Scan for the cell matching the given text and deliver its (x, y) coordinate at center. 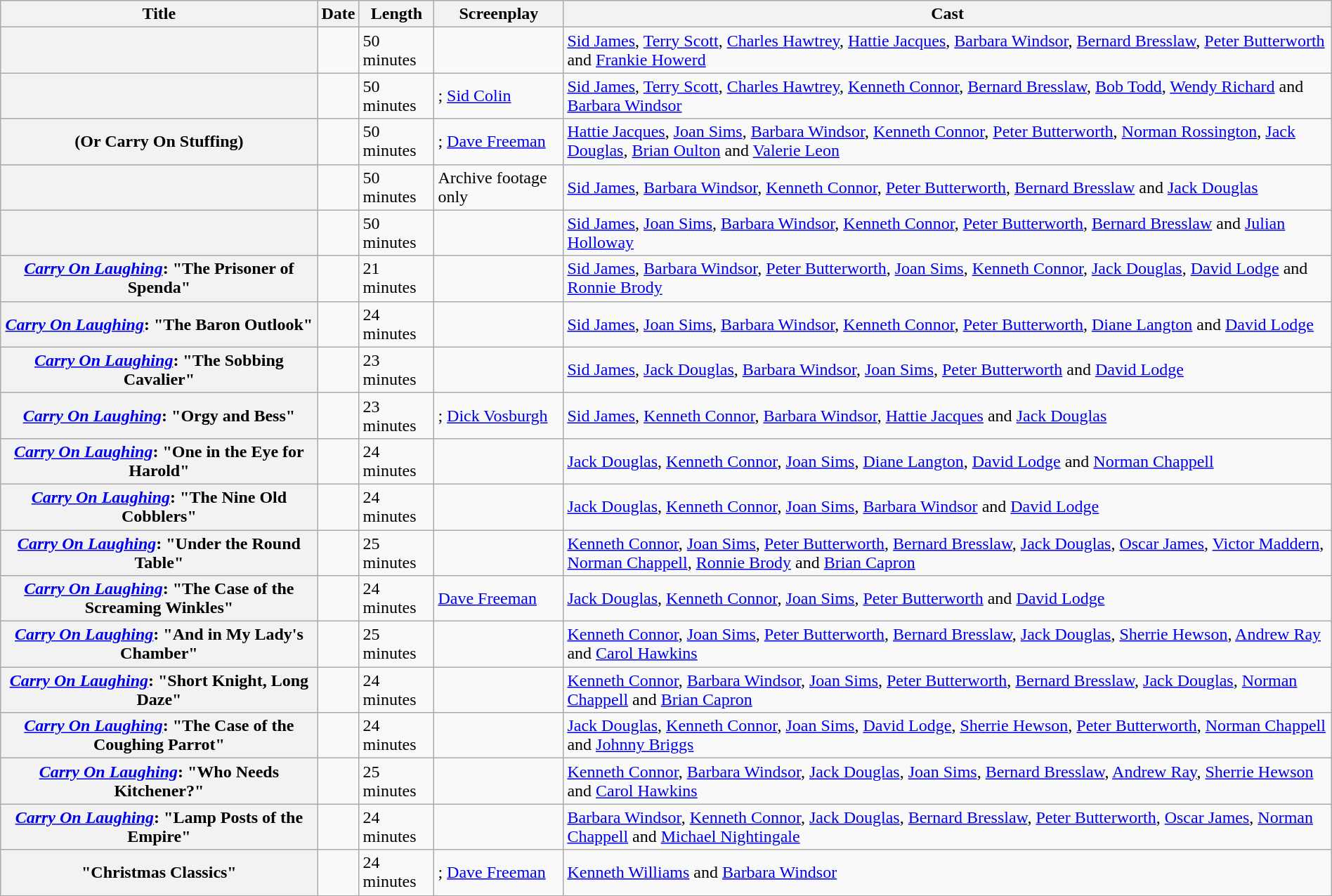
Cast (947, 14)
Jack Douglas, Kenneth Connor, Joan Sims, Peter Butterworth and David Lodge (947, 598)
Sid James, Barbara Windsor, Kenneth Connor, Peter Butterworth, Bernard Bresslaw and Jack Douglas (947, 187)
Carry On Laughing: "The Prisoner of Spenda" (159, 278)
Screenplay (499, 14)
Kenneth Connor, Barbara Windsor, Jack Douglas, Joan Sims, Bernard Bresslaw, Andrew Ray, Sherrie Hewson and Carol Hawkins (947, 781)
21 minutes (396, 278)
Carry On Laughing: "The Sobbing Cavalier" (159, 369)
; Dick Vosburgh (499, 416)
Sid James, Joan Sims, Barbara Windsor, Kenneth Connor, Peter Butterworth, Bernard Bresslaw and Julian Holloway (947, 233)
Carry On Laughing: "One in the Eye for Harold" (159, 461)
Hattie Jacques, Joan Sims, Barbara Windsor, Kenneth Connor, Peter Butterworth, Norman Rossington, Jack Douglas, Brian Oulton and Valerie Leon (947, 142)
(Or Carry On Stuffing) (159, 142)
"Christmas Classics" (159, 872)
Carry On Laughing: "Under the Round Table" (159, 552)
Carry On Laughing: "And in My Lady's Chamber" (159, 645)
Sid James, Kenneth Connor, Barbara Windsor, Hattie Jacques and Jack Douglas (947, 416)
Carry On Laughing: "Who Needs Kitchener?" (159, 781)
Sid James, Barbara Windsor, Peter Butterworth, Joan Sims, Kenneth Connor, Jack Douglas, David Lodge and Ronnie Brody (947, 278)
Sid James, Jack Douglas, Barbara Windsor, Joan Sims, Peter Butterworth and David Lodge (947, 369)
Dave Freeman (499, 598)
Jack Douglas, Kenneth Connor, Joan Sims, David Lodge, Sherrie Hewson, Peter Butterworth, Norman Chappell and Johnny Briggs (947, 736)
Sid James, Terry Scott, Charles Hawtrey, Hattie Jacques, Barbara Windsor, Bernard Bresslaw, Peter Butterworth and Frankie Howerd (947, 51)
Sid James, Joan Sims, Barbara Windsor, Kenneth Connor, Peter Butterworth, Diane Langton and David Lodge (947, 324)
Kenneth Connor, Barbara Windsor, Joan Sims, Peter Butterworth, Bernard Bresslaw, Jack Douglas, Norman Chappell and Brian Capron (947, 690)
Barbara Windsor, Kenneth Connor, Jack Douglas, Bernard Bresslaw, Peter Butterworth, Oscar James, Norman Chappell and Michael Nightingale (947, 827)
Sid James, Terry Scott, Charles Hawtrey, Kenneth Connor, Bernard Bresslaw, Bob Todd, Wendy Richard and Barbara Windsor (947, 95)
Jack Douglas, Kenneth Connor, Joan Sims, Barbara Windsor and David Lodge (947, 507)
; Sid Colin (499, 95)
Length (396, 14)
Carry On Laughing: "Short Knight, Long Daze" (159, 690)
Kenneth Williams and Barbara Windsor (947, 872)
Carry On Laughing: "The Case of the Screaming Winkles" (159, 598)
Kenneth Connor, Joan Sims, Peter Butterworth, Bernard Bresslaw, Jack Douglas, Sherrie Hewson, Andrew Ray and Carol Hawkins (947, 645)
Carry On Laughing: "The Case of the Coughing Parrot" (159, 736)
Date (339, 14)
Jack Douglas, Kenneth Connor, Joan Sims, Diane Langton, David Lodge and Norman Chappell (947, 461)
Archive footage only (499, 187)
Title (159, 14)
Carry On Laughing: "Lamp Posts of the Empire" (159, 827)
Carry On Laughing: "The Nine Old Cobblers" (159, 507)
Carry On Laughing: "The Baron Outlook" (159, 324)
Carry On Laughing: "Orgy and Bess" (159, 416)
